Output the [X, Y] coordinate of the center of the cell containing the given text.  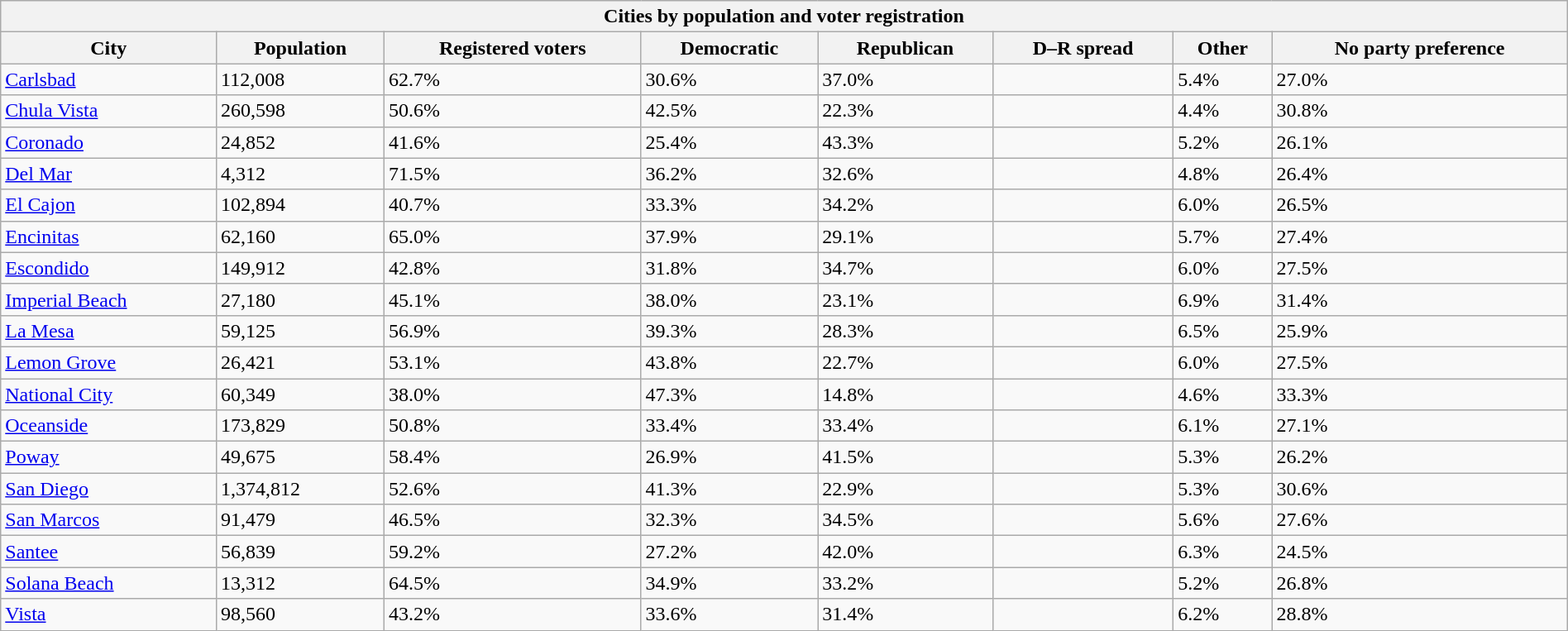
4,312 [301, 174]
91,479 [301, 520]
5.4% [1222, 79]
Democratic [729, 48]
34.9% [729, 583]
64.5% [513, 583]
National City [109, 394]
Poway [109, 457]
41.6% [513, 142]
59.2% [513, 552]
Del Mar [109, 174]
22.9% [906, 489]
33.2% [906, 583]
Encinitas [109, 237]
26.5% [1419, 205]
46.5% [513, 520]
Coronado [109, 142]
26.1% [1419, 142]
41.3% [729, 489]
6.5% [1222, 331]
41.5% [906, 457]
22.3% [906, 111]
4.6% [1222, 394]
37.9% [729, 237]
D–R spread [1083, 48]
39.3% [729, 331]
47.3% [729, 394]
13,312 [301, 583]
173,829 [301, 426]
43.3% [906, 142]
La Mesa [109, 331]
27.4% [1419, 237]
Other [1222, 48]
14.8% [906, 394]
Escondido [109, 268]
27.0% [1419, 79]
34.7% [906, 268]
6.2% [1222, 614]
34.2% [906, 205]
28.3% [906, 331]
6.1% [1222, 426]
24.5% [1419, 552]
52.6% [513, 489]
26.4% [1419, 174]
50.8% [513, 426]
42.0% [906, 552]
43.2% [513, 614]
25.9% [1419, 331]
Lemon Grove [109, 362]
36.2% [729, 174]
62.7% [513, 79]
26,421 [301, 362]
37.0% [906, 79]
149,912 [301, 268]
5.7% [1222, 237]
Chula Vista [109, 111]
59,125 [301, 331]
112,008 [301, 79]
42.8% [513, 268]
42.5% [729, 111]
58.4% [513, 457]
22.7% [906, 362]
56.9% [513, 331]
65.0% [513, 237]
27.6% [1419, 520]
Carlsbad [109, 79]
260,598 [301, 111]
49,675 [301, 457]
27.2% [729, 552]
5.6% [1222, 520]
Solana Beach [109, 583]
Vista [109, 614]
34.5% [906, 520]
33.6% [729, 614]
6.3% [1222, 552]
Cities by population and voter registration [784, 17]
62,160 [301, 237]
27,180 [301, 299]
Oceanside [109, 426]
102,894 [301, 205]
28.8% [1419, 614]
31.8% [729, 268]
Santee [109, 552]
53.1% [513, 362]
56,839 [301, 552]
29.1% [906, 237]
25.4% [729, 142]
32.3% [729, 520]
43.8% [729, 362]
Republican [906, 48]
Imperial Beach [109, 299]
27.1% [1419, 426]
26.2% [1419, 457]
60,349 [301, 394]
El Cajon [109, 205]
6.9% [1222, 299]
40.7% [513, 205]
26.9% [729, 457]
1,374,812 [301, 489]
No party preference [1419, 48]
30.8% [1419, 111]
45.1% [513, 299]
4.8% [1222, 174]
4.4% [1222, 111]
71.5% [513, 174]
Population [301, 48]
26.8% [1419, 583]
City [109, 48]
98,560 [301, 614]
Registered voters [513, 48]
San Marcos [109, 520]
San Diego [109, 489]
50.6% [513, 111]
32.6% [906, 174]
24,852 [301, 142]
23.1% [906, 299]
